Detect which cell encompasses the target text, then output its [X, Y] center coordinate. 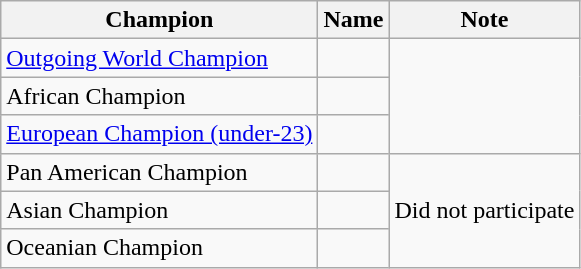
Asian Champion [160, 210]
Name [354, 20]
Pan American Champion [160, 172]
Oceanian Champion [160, 248]
European Champion (under-23) [160, 134]
Note [484, 20]
Champion [160, 20]
African Champion [160, 96]
Outgoing World Champion [160, 58]
Did not participate [484, 210]
